Return (x, y) of the center of cell containing provided text 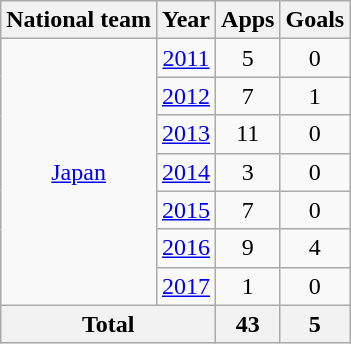
2014 (186, 172)
Total (108, 324)
2016 (186, 248)
11 (248, 134)
43 (248, 324)
2013 (186, 134)
Year (186, 20)
3 (248, 172)
4 (315, 248)
2011 (186, 58)
Apps (248, 20)
National team (79, 20)
2012 (186, 96)
Goals (315, 20)
Japan (79, 172)
9 (248, 248)
2015 (186, 210)
2017 (186, 286)
